Extract the [X, Y] coordinate from the center of the cell holding the provided text.  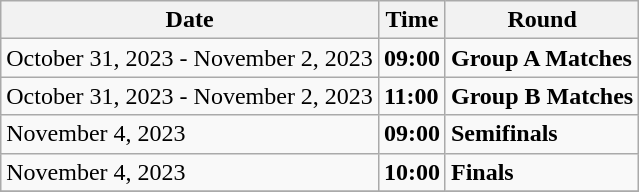
10:00 [412, 172]
Finals [542, 172]
Semifinals [542, 134]
Round [542, 20]
Time [412, 20]
Group B Matches [542, 96]
Date [190, 20]
Group A Matches [542, 58]
11:00 [412, 96]
